Return [X, Y] of the center of cell containing provided text 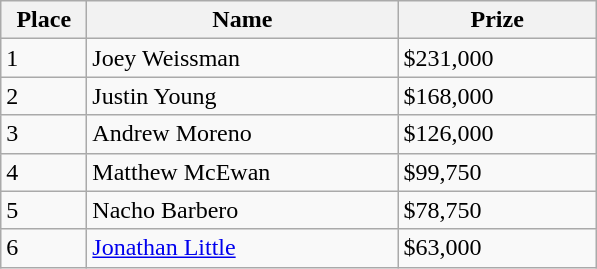
Prize [498, 20]
Jonathan Little [242, 248]
$78,750 [498, 210]
$126,000 [498, 134]
$168,000 [498, 96]
$231,000 [498, 58]
Matthew McEwan [242, 172]
$63,000 [498, 248]
Justin Young [242, 96]
1 [44, 58]
Andrew Moreno [242, 134]
2 [44, 96]
Nacho Barbero [242, 210]
4 [44, 172]
Place [44, 20]
Name [242, 20]
6 [44, 248]
$99,750 [498, 172]
Joey Weissman [242, 58]
5 [44, 210]
3 [44, 134]
